Detect which cell encompasses the target text, then output its [X, Y] center coordinate. 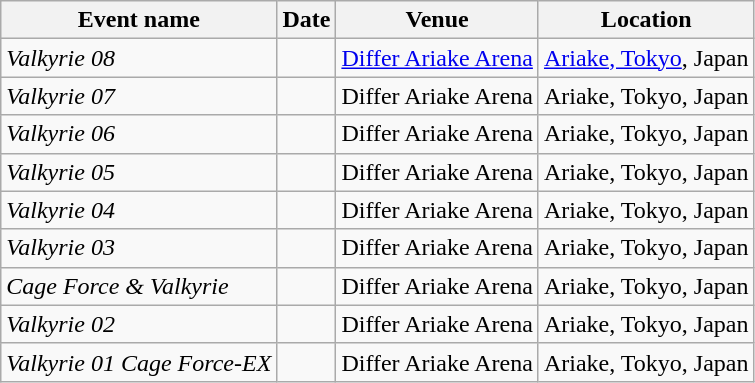
Event name [139, 20]
Cage Force & Valkyrie [139, 286]
Venue [438, 20]
Valkyrie 01 Cage Force-EX [139, 362]
Date [306, 20]
Valkyrie 03 [139, 248]
Location [646, 20]
Valkyrie 02 [139, 324]
Valkyrie 04 [139, 210]
Valkyrie 08 [139, 58]
Valkyrie 07 [139, 96]
Valkyrie 05 [139, 172]
Valkyrie 06 [139, 134]
